Determine the (x, y) coordinate at the center of the cell enclosing the given text.  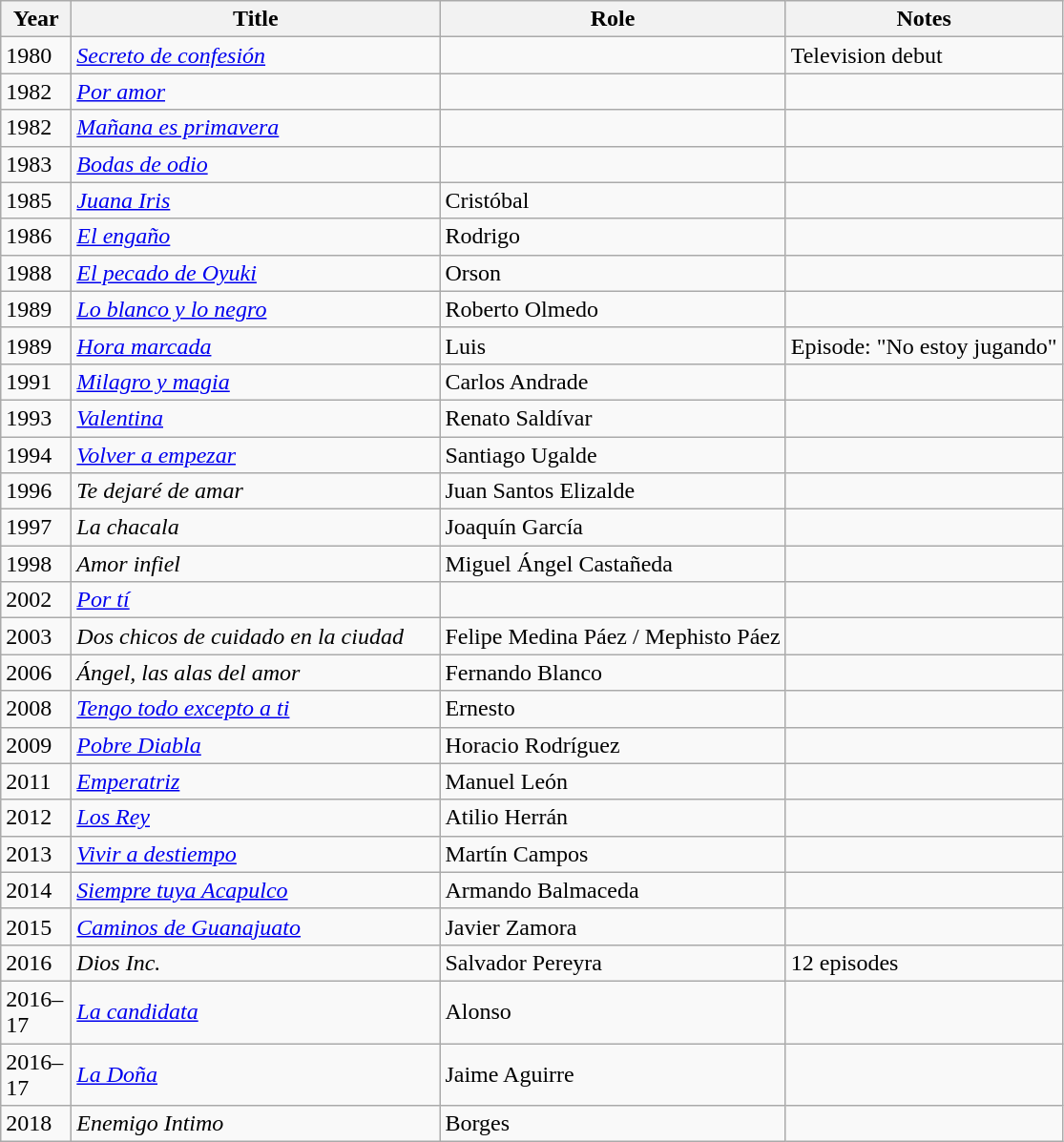
Los Rey (256, 818)
Vivir a destiempo (256, 854)
Volver a empezar (256, 455)
Pobre Diabla (256, 745)
El pecado de Oyuki (256, 273)
Lo blanco y lo negro (256, 309)
Renato Saldívar (613, 418)
Hora marcada (256, 345)
Title (256, 19)
Luis (613, 345)
12 episodes (924, 963)
Juana Iris (256, 200)
La Doña (256, 1074)
1991 (36, 382)
Martín Campos (613, 854)
Miguel Ángel Castañeda (613, 564)
1986 (36, 237)
Alonso (613, 1011)
Jaime Aguirre (613, 1074)
1980 (36, 55)
El engaño (256, 237)
Fernando Blanco (613, 673)
2006 (36, 673)
Bodas de odio (256, 164)
2008 (36, 709)
Notes (924, 19)
1993 (36, 418)
Emperatriz (256, 781)
Por tí (256, 600)
Valentina (256, 418)
Roberto Olmedo (613, 309)
Carlos Andrade (613, 382)
2003 (36, 636)
La chacala (256, 528)
Javier Zamora (613, 926)
Ernesto (613, 709)
Role (613, 19)
2016 (36, 963)
1985 (36, 200)
Milagro y magia (256, 382)
2014 (36, 890)
Horacio Rodríguez (613, 745)
Borges (613, 1124)
Caminos de Guanajuato (256, 926)
Cristóbal (613, 200)
Dos chicos de cuidado en la ciudad (256, 636)
Episode: "No estoy jugando" (924, 345)
2011 (36, 781)
Siempre tuya Acapulco (256, 890)
Secreto de confesión (256, 55)
1988 (36, 273)
La candidata (256, 1011)
1998 (36, 564)
Television debut (924, 55)
Amor infiel (256, 564)
2002 (36, 600)
Armando Balmaceda (613, 890)
2015 (36, 926)
Santiago Ugalde (613, 455)
Tengo todo excepto a ti (256, 709)
Rodrigo (613, 237)
2009 (36, 745)
Manuel León (613, 781)
Por amor (256, 92)
Salvador Pereyra (613, 963)
1983 (36, 164)
2012 (36, 818)
Atilio Herrán (613, 818)
Orson (613, 273)
Dios Inc. (256, 963)
2018 (36, 1124)
1997 (36, 528)
Year (36, 19)
Mañana es primavera (256, 128)
Felipe Medina Páez / Mephisto Páez (613, 636)
2013 (36, 854)
Enemigo Intimo (256, 1124)
Juan Santos Elizalde (613, 491)
1996 (36, 491)
1994 (36, 455)
Ángel, las alas del amor (256, 673)
Te dejaré de amar (256, 491)
Joaquín García (613, 528)
